Find where the given text appears and provide that cell's center as (X, Y) coordinate. 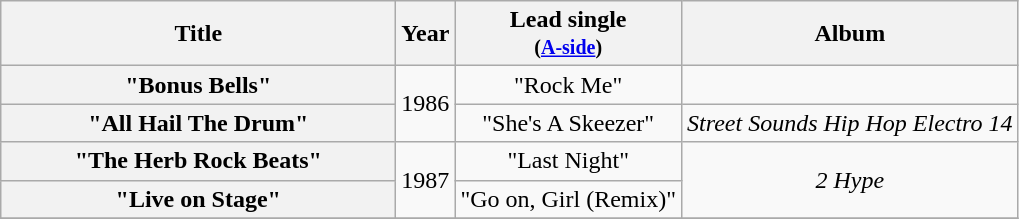
"Bonus Bells" (198, 85)
Street Sounds Hip Hop Electro 14 (850, 123)
"Go on, Girl (Remix)" (568, 199)
Title (198, 34)
"Last Night" (568, 161)
Lead single (A-side) (568, 34)
Album (850, 34)
2 Hype (850, 180)
"Live on Stage" (198, 199)
"Rock Me" (568, 85)
1987 (426, 180)
Year (426, 34)
1986 (426, 104)
"The Herb Rock Beats" (198, 161)
"She's A Skeezer" (568, 123)
"All Hail The Drum" (198, 123)
